For the text-containing cell, return its midpoint in [x, y] coordinate format. 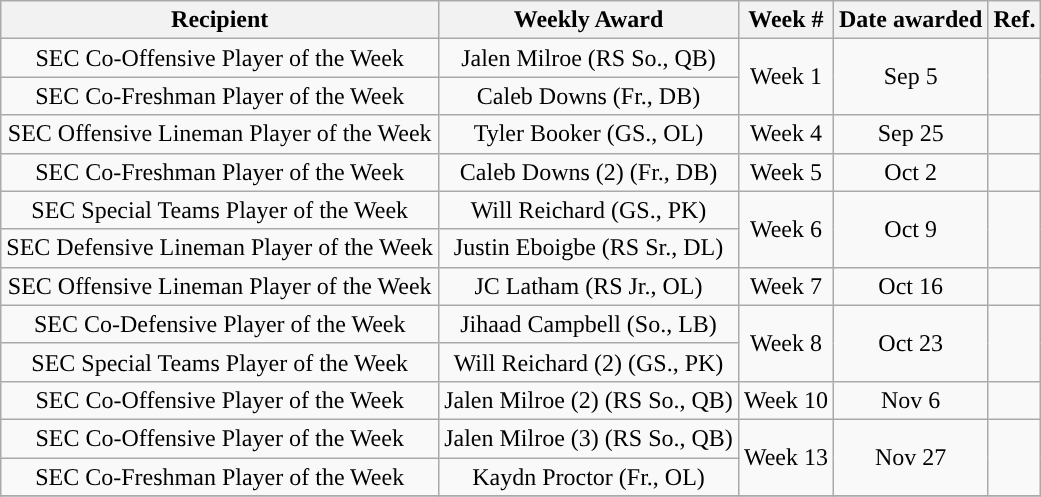
Sep 25 [910, 134]
Oct 9 [910, 229]
Jihaad Campbell (So., LB) [589, 324]
SEC Co-Defensive Player of the Week [220, 324]
SEC Defensive Lineman Player of the Week [220, 248]
Week 6 [786, 229]
Tyler Booker (GS., OL) [589, 134]
Weekly Award [589, 20]
Week 4 [786, 134]
JC Latham (RS Jr., OL) [589, 286]
Week 10 [786, 400]
Sep 5 [910, 77]
Will Reichard (2) (GS., PK) [589, 362]
Nov 27 [910, 457]
Oct 16 [910, 286]
Will Reichard (GS., PK) [589, 210]
Jalen Milroe (2) (RS So., QB) [589, 400]
Week 8 [786, 343]
Week 5 [786, 172]
Kaydn Proctor (Fr., OL) [589, 477]
Jalen Milroe (RS So., QB) [589, 58]
Ref. [1014, 20]
Week 13 [786, 457]
Oct 2 [910, 172]
Oct 23 [910, 343]
Date awarded [910, 20]
Week # [786, 20]
Week 1 [786, 77]
Nov 6 [910, 400]
Caleb Downs (Fr., DB) [589, 96]
Justin Eboigbe (RS Sr., DL) [589, 248]
Recipient [220, 20]
Jalen Milroe (3) (RS So., QB) [589, 438]
Caleb Downs (2) (Fr., DB) [589, 172]
Week 7 [786, 286]
